Determine the [x, y] coordinate at the center of the cell enclosing the given text.  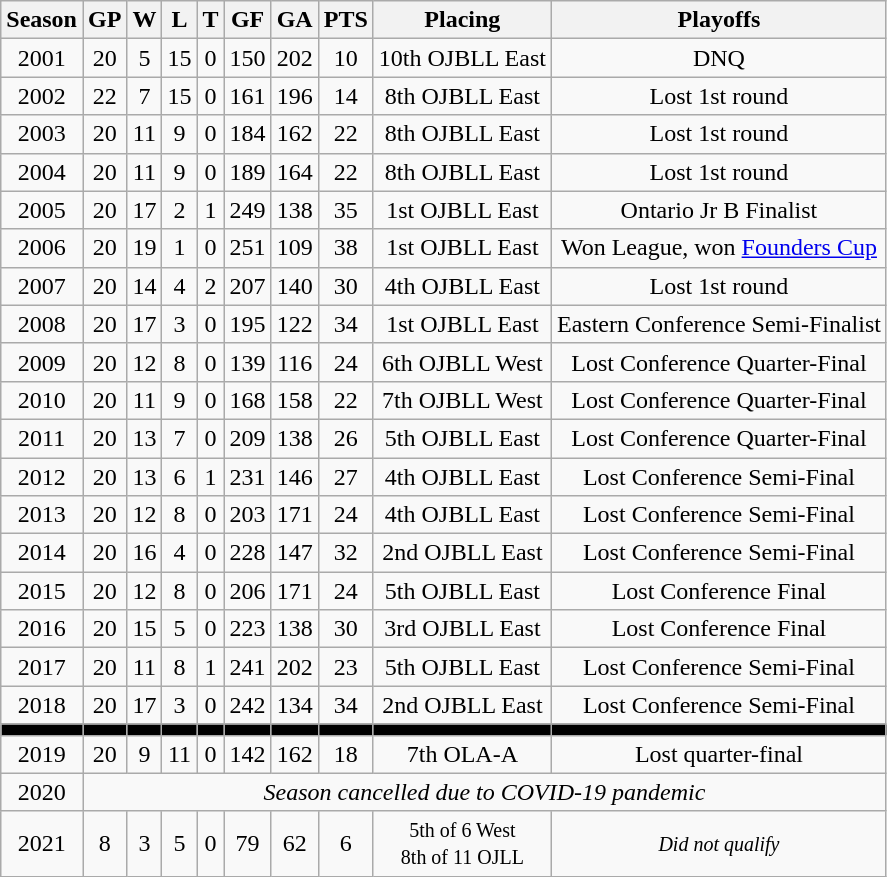
2015 [42, 591]
26 [346, 438]
150 [248, 58]
184 [248, 134]
196 [294, 96]
207 [248, 286]
Playoffs [718, 20]
242 [248, 705]
203 [248, 515]
2021 [42, 844]
W [144, 20]
206 [248, 591]
7th OJBLL West [462, 400]
2016 [42, 629]
32 [346, 553]
Season [42, 20]
2008 [42, 324]
2006 [42, 248]
2011 [42, 438]
2014 [42, 553]
23 [346, 667]
2010 [42, 400]
10th OJBLL East [462, 58]
DNQ [718, 58]
2012 [42, 477]
35 [346, 210]
116 [294, 362]
249 [248, 210]
Won League, won Founders Cup [718, 248]
10 [346, 58]
209 [248, 438]
164 [294, 172]
228 [248, 553]
T [210, 20]
5th of 6 West8th of 11 OJLL [462, 844]
18 [346, 754]
Did not qualify [718, 844]
139 [248, 362]
161 [248, 96]
38 [346, 248]
79 [248, 844]
195 [248, 324]
241 [248, 667]
146 [294, 477]
PTS [346, 20]
122 [294, 324]
16 [144, 553]
2018 [42, 705]
2007 [42, 286]
L [180, 20]
GP [104, 20]
2002 [42, 96]
2020 [42, 792]
GA [294, 20]
168 [248, 400]
3rd OJBLL East [462, 629]
2001 [42, 58]
Lost quarter-final [718, 754]
223 [248, 629]
231 [248, 477]
2017 [42, 667]
2004 [42, 172]
134 [294, 705]
Placing [462, 20]
109 [294, 248]
27 [346, 477]
2013 [42, 515]
140 [294, 286]
147 [294, 553]
158 [294, 400]
251 [248, 248]
Ontario Jr B Finalist [718, 210]
2005 [42, 210]
GF [248, 20]
2009 [42, 362]
19 [144, 248]
2019 [42, 754]
142 [248, 754]
6th OJBLL West [462, 362]
7th OLA-A [462, 754]
2003 [42, 134]
Eastern Conference Semi-Finalist [718, 324]
Season cancelled due to COVID-19 pandemic [484, 792]
62 [294, 844]
189 [248, 172]
